Return [x, y] of the center of cell containing provided text 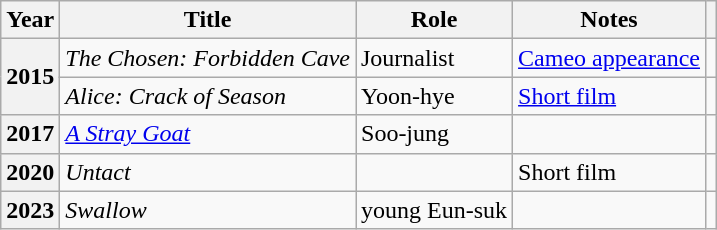
Yoon-hye [434, 96]
The Chosen: Forbidden Cave [208, 58]
A Stray Goat [208, 134]
2020 [30, 172]
Notes [610, 20]
Role [434, 20]
Title [208, 20]
2023 [30, 210]
young Eun-suk [434, 210]
Untact [208, 172]
Alice: Crack of Season [208, 96]
Journalist [434, 58]
Swallow [208, 210]
2015 [30, 77]
Soo-jung [434, 134]
Cameo appearance [610, 58]
Year [30, 20]
2017 [30, 134]
